Capture the cell that displays the provided text and extract its [x, y] central coordinate. 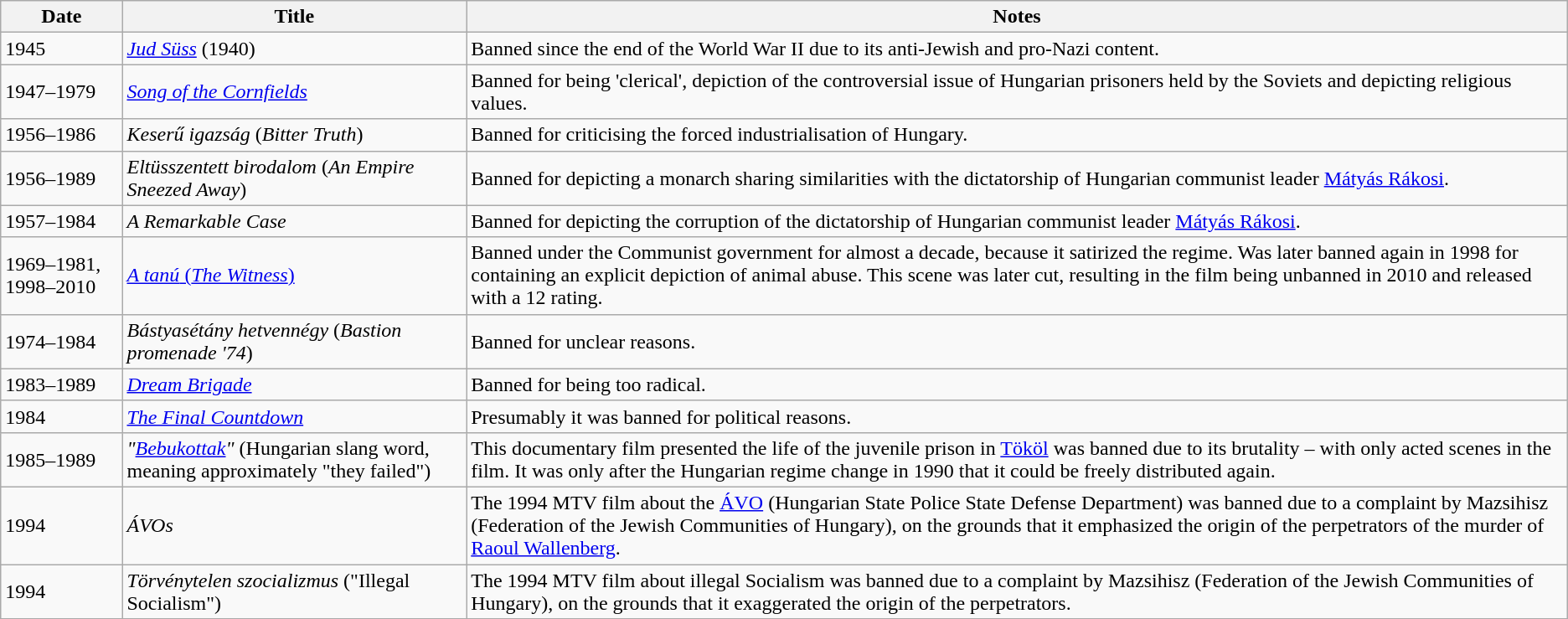
A Remarkable Case [295, 221]
1974–1984 [62, 342]
Notes [1017, 17]
1956–1986 [62, 135]
1985–1989 [62, 459]
Title [295, 17]
Jud Süss (1940) [295, 49]
ÁVOs [295, 525]
Song of the Cornfields [295, 92]
Banned for being too radical. [1017, 384]
Eltüsszentett birodalom (An Empire Sneezed Away) [295, 178]
Bástyasétány hetvennégy (Bastion promenade '74) [295, 342]
Banned for depicting the corruption of the dictatorship of Hungarian communist leader Mátyás Rákosi. [1017, 221]
Keserű igazság (Bitter Truth) [295, 135]
1945 [62, 49]
The Final Countdown [295, 416]
1983–1989 [62, 384]
"Bebukottak" (Hungarian slang word, meaning approximately "they failed") [295, 459]
Banned for unclear reasons. [1017, 342]
Dream Brigade [295, 384]
A tanú (The Witness) [295, 276]
Banned for being 'clerical', depiction of the controversial issue of Hungarian prisoners held by the Soviets and depicting religious values. [1017, 92]
Date [62, 17]
1947–1979 [62, 92]
1956–1989 [62, 178]
Törvénytelen szocializmus ("Illegal Socialism") [295, 591]
Banned for depicting a monarch sharing similarities with the dictatorship of Hungarian communist leader Mátyás Rákosi. [1017, 178]
Presumably it was banned for political reasons. [1017, 416]
1969–1981, 1998–2010 [62, 276]
Banned since the end of the World War II due to its anti-Jewish and pro-Nazi content. [1017, 49]
1957–1984 [62, 221]
1984 [62, 416]
Banned for criticising the forced industrialisation of Hungary. [1017, 135]
